Capture the cell that displays the provided text and extract its (X, Y) central coordinate. 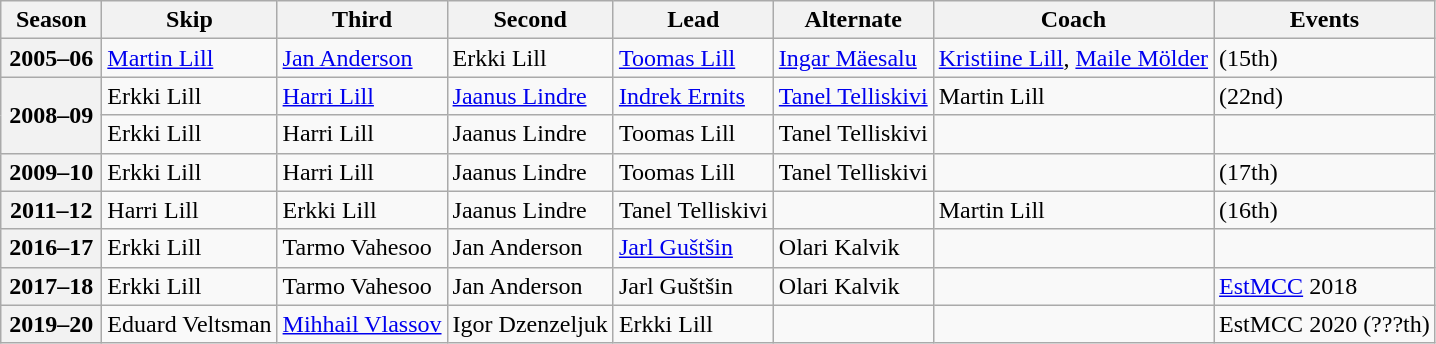
Skip (190, 20)
Igor Dzenzeljuk (530, 324)
2009–10 (52, 172)
(16th) (1325, 210)
Season (52, 20)
Eduard Veltsman (190, 324)
EstMCC 2020 (???th) (1325, 324)
2005–06 (52, 58)
Second (530, 20)
Alternate (853, 20)
Lead (693, 20)
2016–17 (52, 248)
(17th) (1325, 172)
(15th) (1325, 58)
(22nd) (1325, 96)
Events (1325, 20)
2019–20 (52, 324)
2011–12 (52, 210)
Third (362, 20)
Ingar Mäesalu (853, 58)
Coach (1073, 20)
Indrek Ernits (693, 96)
Mihhail Vlassov (362, 324)
2008–09 (52, 115)
2017–18 (52, 286)
EstMCC 2018 (1325, 286)
Kristiine Lill, Maile Mölder (1073, 58)
